From the cell containing the given text, extract its center point as (x, y) coordinate. 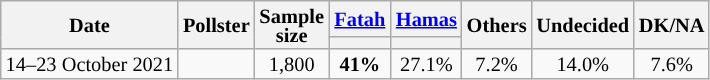
Hamas (426, 18)
14.0% (582, 64)
41% (360, 64)
14–23 October 2021 (90, 64)
7.6% (672, 64)
Others (497, 24)
Pollster (216, 24)
7.2% (497, 64)
27.1% (426, 64)
Undecided (582, 24)
Fatah (360, 18)
DK/NA (672, 24)
Samplesize (292, 24)
Date (90, 24)
1,800 (292, 64)
